Extract the [X, Y] coordinate from the center of the cell holding the provided text.  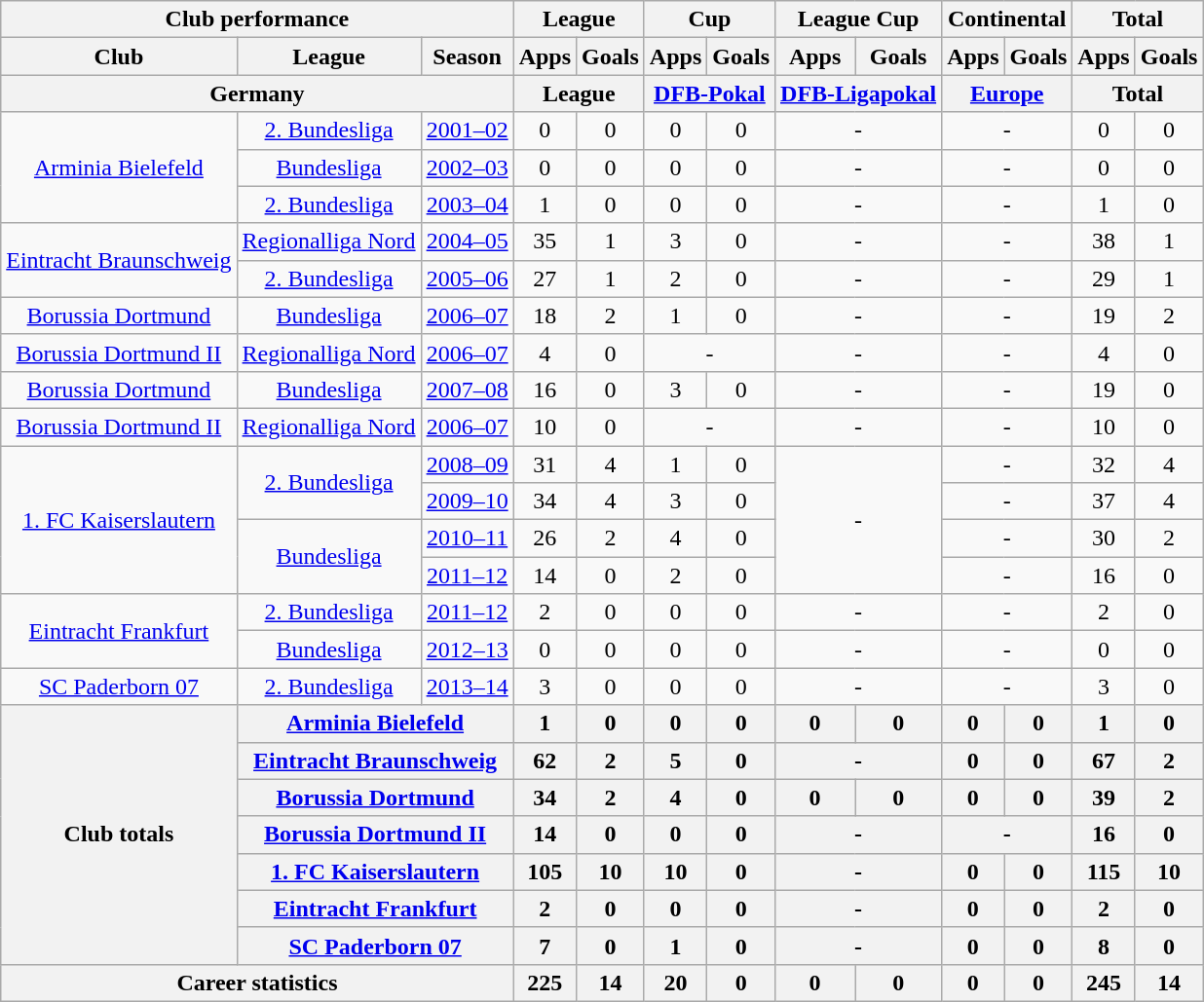
105 [545, 872]
DFB-Pokal [709, 93]
225 [545, 983]
37 [1104, 501]
League Cup [859, 19]
Club performance [257, 19]
Career statistics [257, 983]
2008–09 [468, 464]
Cup [709, 19]
Continental [1007, 19]
38 [1104, 241]
Club [119, 56]
2004–05 [468, 241]
Europe [1007, 93]
2007–08 [468, 390]
35 [545, 241]
26 [545, 538]
29 [1104, 278]
7 [545, 946]
2012–13 [468, 649]
DFB-Ligapokal [859, 93]
62 [545, 761]
8 [1104, 946]
2013–14 [468, 687]
39 [1104, 798]
67 [1104, 761]
245 [1104, 983]
Germany [257, 93]
5 [675, 761]
2001–02 [468, 130]
2009–10 [468, 501]
2005–06 [468, 278]
115 [1104, 872]
18 [545, 315]
30 [1104, 538]
Club totals [119, 835]
20 [675, 983]
32 [1104, 464]
Season [468, 56]
2010–11 [468, 538]
2003–04 [468, 204]
2002–03 [468, 167]
31 [545, 464]
27 [545, 278]
